Output the (x, y) coordinate of the center of the cell containing the given text.  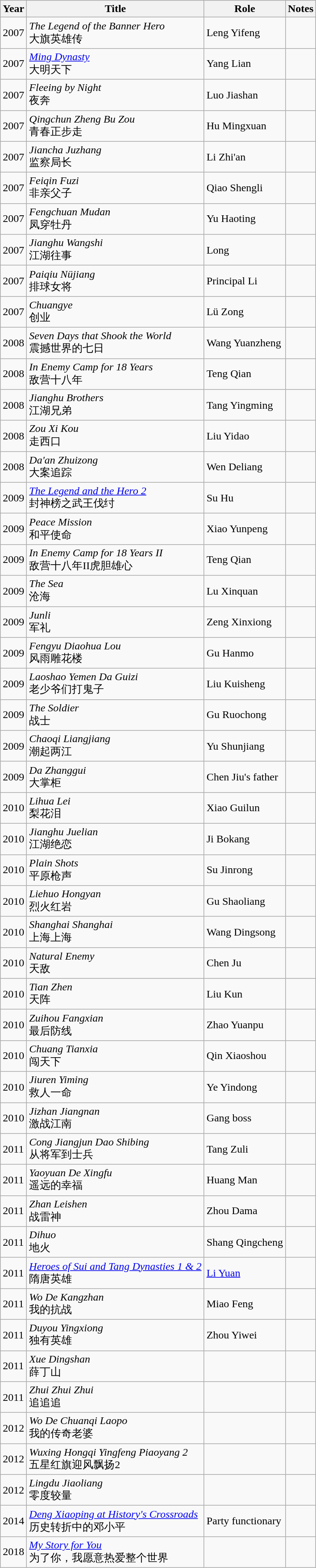
Lü Zong (245, 312)
Shanghai Shanghai上海上海 (115, 932)
Jianghu Juelian江湖绝恋 (115, 839)
Liu Kun (245, 994)
Zhou Yiwei (245, 1335)
Tang Yingming (245, 405)
Peace Mission和平使命 (115, 529)
Jiancha Juzhang监察局长 (115, 157)
The Legend of the Banner Hero大旗英雄传 (115, 33)
Lihua Lei梨花泪 (115, 808)
Cong Jiangjun Dao Shibing从将军到士兵 (115, 1149)
Huang Man (245, 1180)
Jiuren Yiming救人一命 (115, 1087)
Heroes of Sui and Tang Dynasties 1 & 2隋唐英雄 (115, 1273)
Seven Days that Shook the World震撼世界的七日 (115, 343)
Paiqiu Nüjiang排球女将 (115, 281)
Duyou Yingxiong独有英雄 (115, 1335)
Wo De Chuanqi Laopo我的传奇老婆 (115, 1428)
Notes (300, 9)
Hu Mingxuan (245, 126)
Year (13, 9)
Liu Kuisheng (245, 684)
Yu Haoting (245, 219)
Jianghu Brothers江湖兄弟 (115, 405)
Da'an Zhuizong大案追踪 (115, 467)
Gu Shaoliang (245, 901)
Plain Shots平原枪声 (115, 870)
Jianghu Wangshi江湖往事 (115, 250)
Su Hu (245, 498)
Zhan Leishen战雷神 (115, 1211)
Da Zhanggui大掌柜 (115, 777)
Party functionary (245, 1521)
Gang boss (245, 1118)
Liehuo Hongyan烈火红岩 (115, 901)
Chen Jiu's father (245, 777)
Wang Dingsong (245, 932)
Gu Hanmo (245, 653)
Qiao Shengli (245, 188)
Yaoyuan De Xingfu遥远的幸福 (115, 1180)
In Enemy Camp for 18 Years II敌营十八年II虎胆雄心 (115, 560)
Yu Shunjiang (245, 746)
Deng Xiaoping at History's Crossroads历史转折中的邓小平 (115, 1521)
Lu Xinquan (245, 591)
Wuxing Hongqi Yingfeng Piaoyang 2五星红旗迎风飘扬2 (115, 1459)
Luo Jiashan (245, 95)
Principal Li (245, 281)
Fengchuan Mudan凤穿牡丹 (115, 219)
Ye Yindong (245, 1087)
2018 (13, 1552)
Zuihou Fangxian最后防线 (115, 1025)
Ji Bokang (245, 839)
Gu Ruochong (245, 715)
Role (245, 9)
Li Zhi'an (245, 157)
Zou Xi Kou走西口 (115, 436)
Title (115, 9)
The Soldier战士 (115, 715)
Zhao Yuanpu (245, 1025)
Zhou Dama (245, 1211)
Wo De Kangzhan我的抗战 (115, 1304)
Liu Yidao (245, 436)
Wang Yuanzheng (245, 343)
Miao Feng (245, 1304)
Qin Xiaoshou (245, 1056)
Chuangye创业 (115, 312)
2014 (13, 1521)
In Enemy Camp for 18 Years敌营十八年 (115, 374)
Tian Zhen天阵 (115, 994)
Jizhan Jiangnan激战江南 (115, 1118)
Fengyu Diaohua Lou风雨雕花楼 (115, 653)
My Story for You 为了你，我愿意热爱整个世界 (115, 1552)
Chuang Tianxia闯天下 (115, 1056)
Dihuo地火 (115, 1242)
Yang Lian (245, 64)
Wen Deliang (245, 467)
Zhui Zhui Zhui追追追 (115, 1397)
Lingdu Jiaoliang零度较量 (115, 1490)
Shang Qingcheng (245, 1242)
Natural Enemy天敌 (115, 963)
Feiqin Fuzi非亲父子 (115, 188)
Tang Zuli (245, 1149)
Su Jinrong (245, 870)
The Sea沧海 (115, 591)
The Legend and the Hero 2封神榜之武王伐纣 (115, 498)
Chaoqi Liangjiang潮起两江 (115, 746)
Xiao Guilun (245, 808)
Zeng Xinxiong (245, 622)
Long (245, 250)
Laoshao Yemen Da Guizi老少爷们打鬼子 (115, 684)
Ming Dynasty大明天下 (115, 64)
Fleeing by Night夜奔 (115, 95)
Xiao Yunpeng (245, 529)
Junli军礼 (115, 622)
Leng Yifeng (245, 33)
Xue Dingshan薛丁山 (115, 1366)
Chen Ju (245, 963)
Qingchun Zheng Bu Zou青春正步走 (115, 126)
Li Yuan (245, 1273)
